Extract the [X, Y] coordinate from the center of the cell holding the provided text.  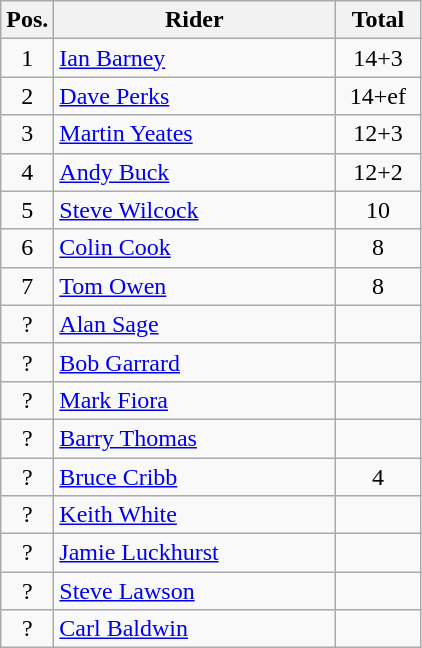
Dave Perks [194, 96]
Bruce Cribb [194, 477]
Andy Buck [194, 172]
3 [28, 134]
14+3 [378, 58]
Martin Yeates [194, 134]
2 [28, 96]
12+2 [378, 172]
1 [28, 58]
Barry Thomas [194, 438]
Rider [194, 20]
Ian Barney [194, 58]
Total [378, 20]
Tom Owen [194, 286]
Mark Fiora [194, 400]
Colin Cook [194, 248]
Carl Baldwin [194, 629]
Bob Garrard [194, 362]
10 [378, 210]
7 [28, 286]
Steve Wilcock [194, 210]
Jamie Luckhurst [194, 553]
Keith White [194, 515]
12+3 [378, 134]
5 [28, 210]
Steve Lawson [194, 591]
14+ef [378, 96]
6 [28, 248]
Pos. [28, 20]
Alan Sage [194, 324]
